Output the (x, y) coordinate of the center of the cell containing the given text.  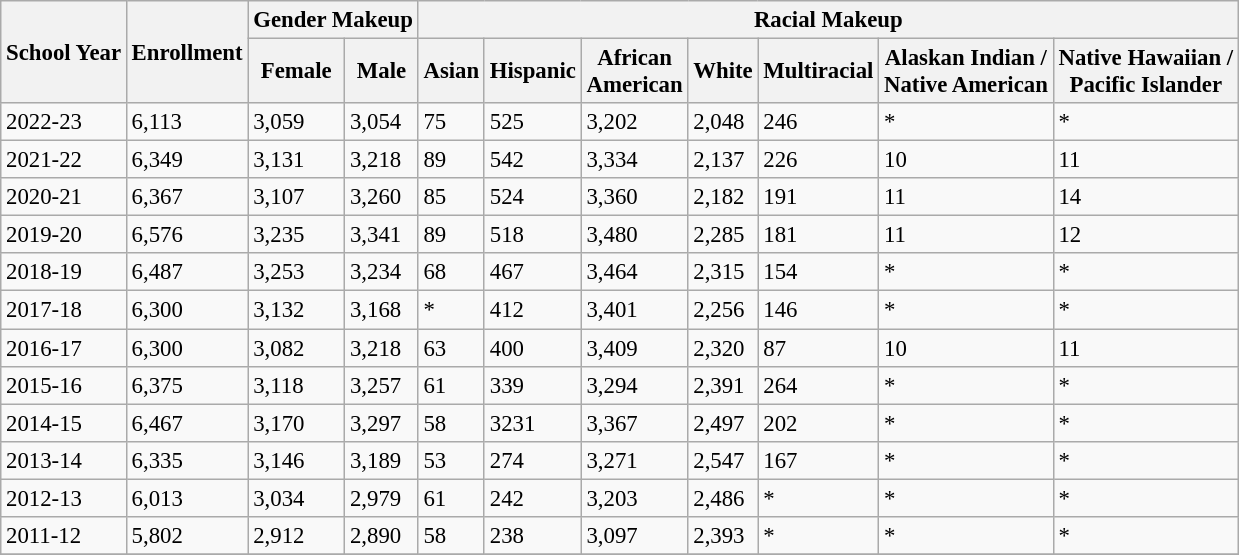
53 (451, 460)
2,137 (723, 160)
3,271 (634, 460)
White (723, 72)
3,202 (634, 122)
3231 (532, 423)
Male (382, 72)
146 (818, 310)
6,576 (187, 235)
2021-22 (64, 160)
6,367 (187, 197)
3,234 (382, 273)
2,547 (723, 460)
2018-19 (64, 273)
3,034 (296, 498)
Multiracial (818, 72)
14 (1146, 197)
2,182 (723, 197)
3,409 (634, 348)
524 (532, 197)
3,189 (382, 460)
3,118 (296, 385)
226 (818, 160)
3,168 (382, 310)
75 (451, 122)
2,979 (382, 498)
2,256 (723, 310)
6,375 (187, 385)
2,497 (723, 423)
87 (818, 348)
412 (532, 310)
85 (451, 197)
5,802 (187, 536)
3,146 (296, 460)
542 (532, 160)
2,315 (723, 273)
3,054 (382, 122)
Native Hawaiian / Pacific Islander (1146, 72)
Female (296, 72)
3,082 (296, 348)
2,393 (723, 536)
6,349 (187, 160)
3,334 (634, 160)
2,391 (723, 385)
2016-17 (64, 348)
2019-20 (64, 235)
2022-23 (64, 122)
154 (818, 273)
242 (532, 498)
2012-13 (64, 498)
3,294 (634, 385)
3,253 (296, 273)
2,486 (723, 498)
Racial Makeup (828, 20)
3,131 (296, 160)
3,170 (296, 423)
467 (532, 273)
2,320 (723, 348)
2011-12 (64, 536)
Hispanic (532, 72)
3,203 (634, 498)
3,367 (634, 423)
Gender Makeup (333, 20)
3,260 (382, 197)
6,487 (187, 273)
400 (532, 348)
3,235 (296, 235)
African American (634, 72)
2,890 (382, 536)
246 (818, 122)
3,401 (634, 310)
School Year (64, 52)
339 (532, 385)
3,360 (634, 197)
238 (532, 536)
518 (532, 235)
2017-18 (64, 310)
525 (532, 122)
6,013 (187, 498)
2015-16 (64, 385)
3,107 (296, 197)
3,297 (382, 423)
3,257 (382, 385)
191 (818, 197)
2,912 (296, 536)
6,113 (187, 122)
6,335 (187, 460)
2013-14 (64, 460)
167 (818, 460)
2,285 (723, 235)
3,132 (296, 310)
Enrollment (187, 52)
Asian (451, 72)
6,467 (187, 423)
68 (451, 273)
181 (818, 235)
202 (818, 423)
3,464 (634, 273)
274 (532, 460)
3,097 (634, 536)
2014-15 (64, 423)
3,341 (382, 235)
2,048 (723, 122)
12 (1146, 235)
63 (451, 348)
3,059 (296, 122)
264 (818, 385)
2020-21 (64, 197)
Alaskan Indian / Native American (966, 72)
3,480 (634, 235)
